Pinpoint the cell where the given text exists, returning its [X, Y] midpoint coordinate. 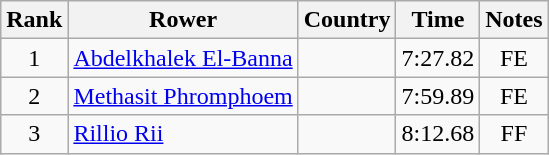
7:27.82 [438, 58]
Rillio Rii [183, 134]
Notes [514, 20]
Rower [183, 20]
Methasit Phromphoem [183, 96]
3 [34, 134]
FF [514, 134]
8:12.68 [438, 134]
Time [438, 20]
Rank [34, 20]
Country [347, 20]
2 [34, 96]
7:59.89 [438, 96]
1 [34, 58]
Abdelkhalek El-Banna [183, 58]
